Determine the [x, y] coordinate at the center of the cell enclosing the given text.  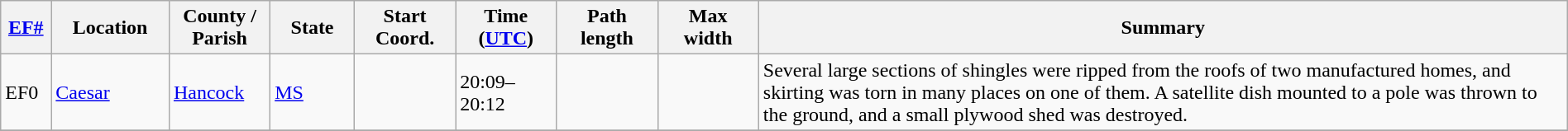
Path length [607, 28]
State [313, 28]
Hancock [219, 92]
Summary [1163, 28]
Location [111, 28]
Time (UTC) [506, 28]
EF# [26, 28]
Start Coord. [404, 28]
MS [313, 92]
Caesar [111, 92]
EF0 [26, 92]
20:09–20:12 [506, 92]
Max width [708, 28]
County / Parish [219, 28]
